For the text-containing cell, return its midpoint in [X, Y] coordinate format. 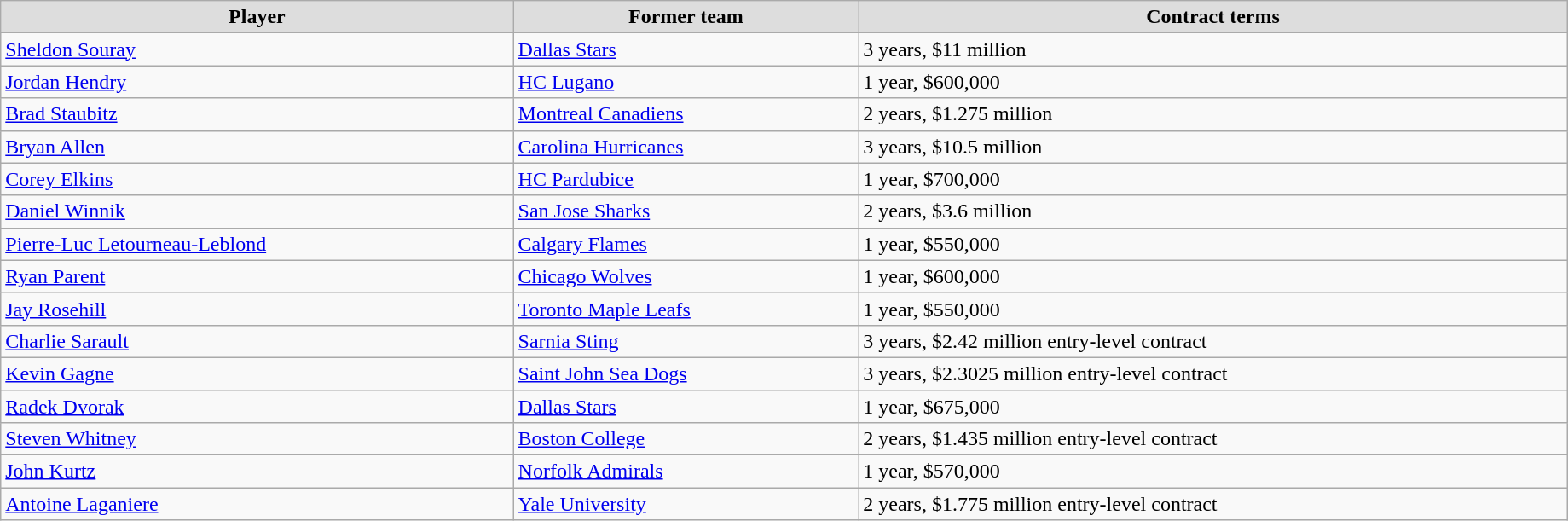
Corey Elkins [257, 179]
Antoine Laganiere [257, 504]
Jay Rosehill [257, 309]
Daniel Winnik [257, 211]
1 year, $570,000 [1213, 472]
Montreal Canadiens [686, 114]
3 years, $10.5 million [1213, 147]
Brad Staubitz [257, 114]
2 years, $1.775 million entry-level contract [1213, 504]
San Jose Sharks [686, 211]
John Kurtz [257, 472]
HC Lugano [686, 82]
Contract terms [1213, 17]
Bryan Allen [257, 147]
Yale University [686, 504]
2 years, $1.435 million entry-level contract [1213, 439]
Toronto Maple Leafs [686, 309]
Sheldon Souray [257, 49]
Calgary Flames [686, 244]
Sarnia Sting [686, 341]
Former team [686, 17]
3 years, $2.42 million entry-level contract [1213, 341]
Steven Whitney [257, 439]
3 years, $11 million [1213, 49]
1 year, $700,000 [1213, 179]
3 years, $2.3025 million entry-level contract [1213, 373]
Norfolk Admirals [686, 472]
Jordan Hendry [257, 82]
Saint John Sea Dogs [686, 373]
Radek Dvorak [257, 407]
Boston College [686, 439]
2 years, $1.275 million [1213, 114]
Kevin Gagne [257, 373]
HC Pardubice [686, 179]
Ryan Parent [257, 276]
Charlie Sarault [257, 341]
Carolina Hurricanes [686, 147]
Pierre-Luc Letourneau-Leblond [257, 244]
2 years, $3.6 million [1213, 211]
1 year, $675,000 [1213, 407]
Player [257, 17]
Chicago Wolves [686, 276]
